Output the [X, Y] coordinate of the center of the cell containing the given text.  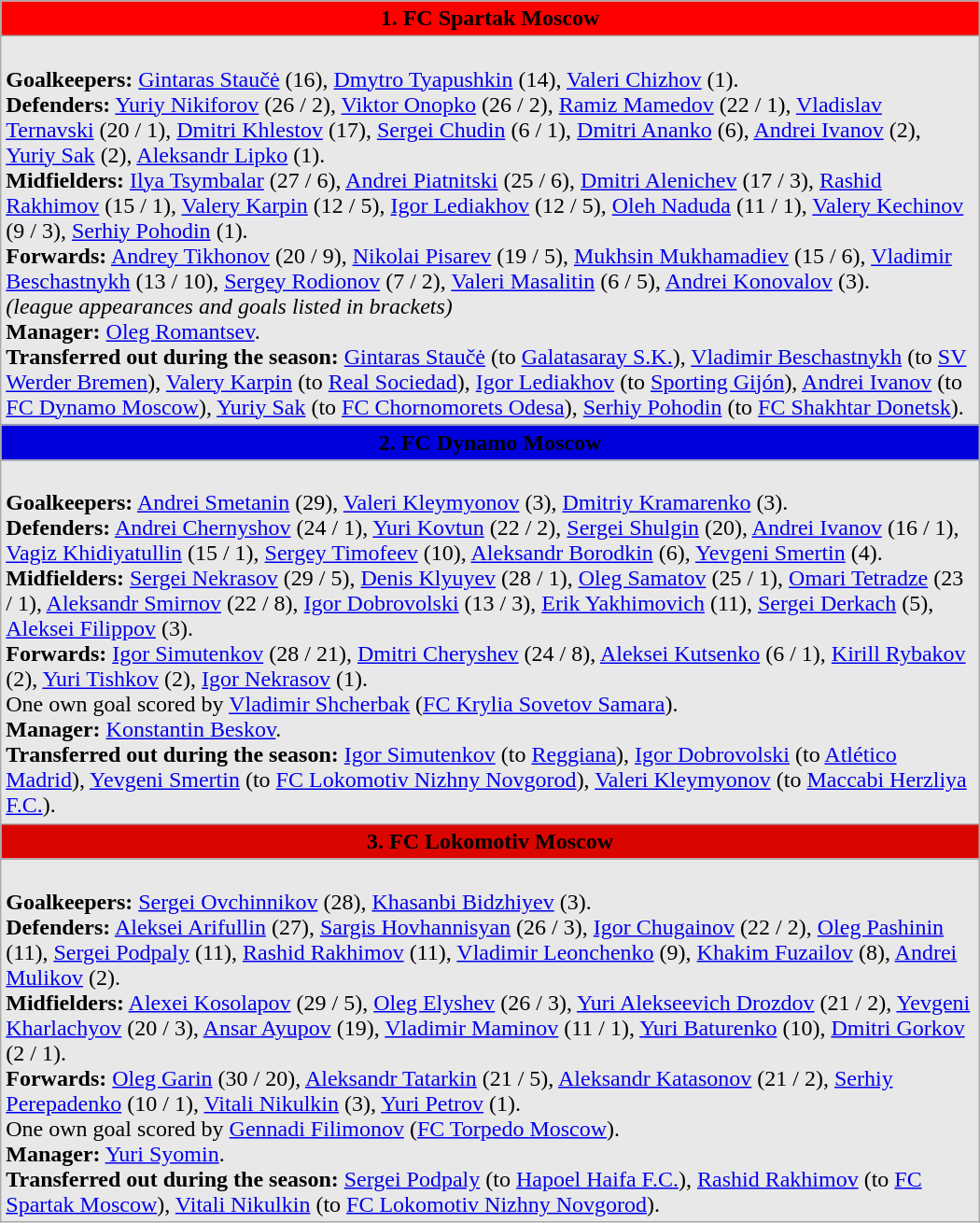
3. FC Lokomotiv Moscow [490, 841]
1. FC Spartak Moscow [490, 19]
2. FC Dynamo Moscow [490, 443]
